Locate the cell with the specified text and output its [x, y] center coordinate. 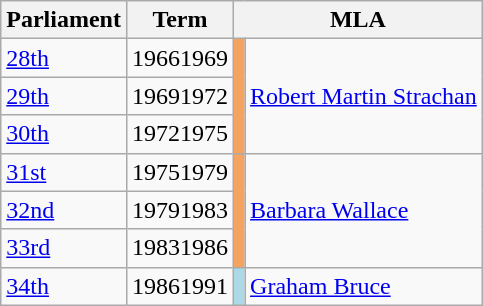
Term [180, 20]
19831986 [180, 248]
Graham Bruce [364, 286]
Barbara Wallace [364, 210]
19721975 [180, 134]
31st [64, 172]
19661969 [180, 58]
33rd [64, 248]
MLA [358, 20]
Parliament [64, 20]
19791983 [180, 210]
29th [64, 96]
19861991 [180, 286]
32nd [64, 210]
30th [64, 134]
19751979 [180, 172]
19691972 [180, 96]
34th [64, 286]
28th [64, 58]
Robert Martin Strachan [364, 96]
